From the cell containing the given text, extract its center point as (X, Y) coordinate. 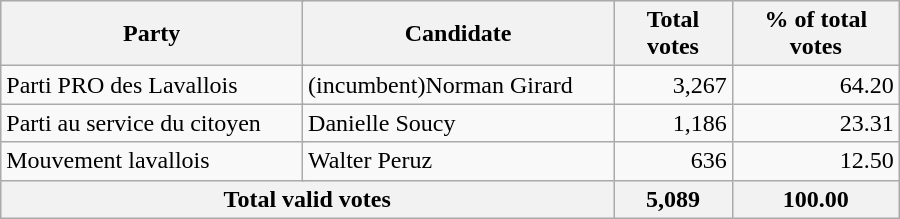
Party (152, 34)
100.00 (816, 199)
Parti PRO des Lavallois (152, 85)
12.50 (816, 161)
Total valid votes (308, 199)
1,186 (674, 123)
Total votes (674, 34)
% of total votes (816, 34)
Parti au service du citoyen (152, 123)
Walter Peruz (458, 161)
Mouvement lavallois (152, 161)
23.31 (816, 123)
Candidate (458, 34)
3,267 (674, 85)
5,089 (674, 199)
636 (674, 161)
(incumbent)Norman Girard (458, 85)
64.20 (816, 85)
Danielle Soucy (458, 123)
